Identify which cell holds the provided text, then report its (x, y) central coordinate. 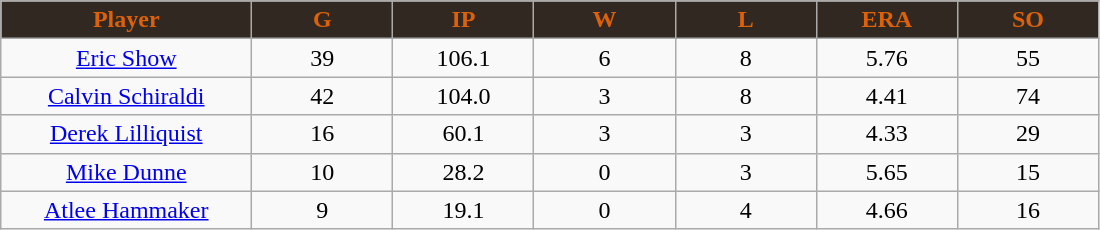
ERA (886, 20)
4.41 (886, 96)
10 (322, 172)
L (746, 20)
Eric Show (126, 58)
6 (604, 58)
19.1 (464, 210)
Derek Lilliquist (126, 134)
IP (464, 20)
Player (126, 20)
106.1 (464, 58)
42 (322, 96)
15 (1028, 172)
55 (1028, 58)
104.0 (464, 96)
29 (1028, 134)
SO (1028, 20)
39 (322, 58)
4.66 (886, 210)
5.76 (886, 58)
Mike Dunne (126, 172)
4 (746, 210)
74 (1028, 96)
4.33 (886, 134)
W (604, 20)
Atlee Hammaker (126, 210)
Calvin Schiraldi (126, 96)
9 (322, 210)
G (322, 20)
28.2 (464, 172)
5.65 (886, 172)
60.1 (464, 134)
